Scan for the cell matching the given text and deliver its (X, Y) coordinate at center. 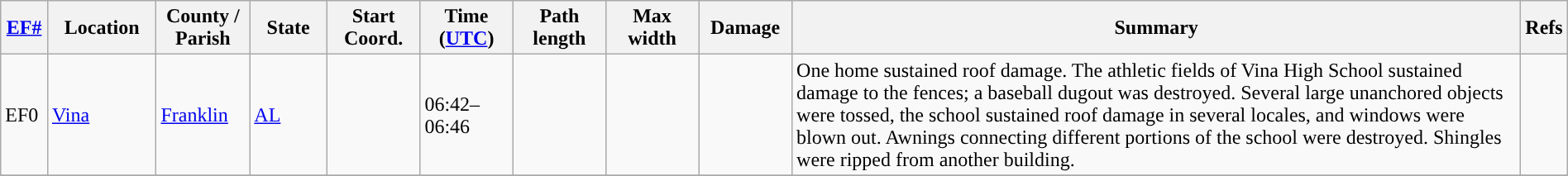
Location (101, 28)
EF# (25, 28)
Time (UTC) (466, 28)
Path length (559, 28)
Start Coord. (374, 28)
Damage (746, 28)
06:42–06:46 (466, 115)
Refs (1545, 28)
County / Parish (203, 28)
Max width (653, 28)
EF0 (25, 115)
Franklin (203, 115)
Summary (1156, 28)
State (289, 28)
Vina (101, 115)
AL (289, 115)
